Determine the (x, y) coordinate at the center of the cell enclosing the given text.  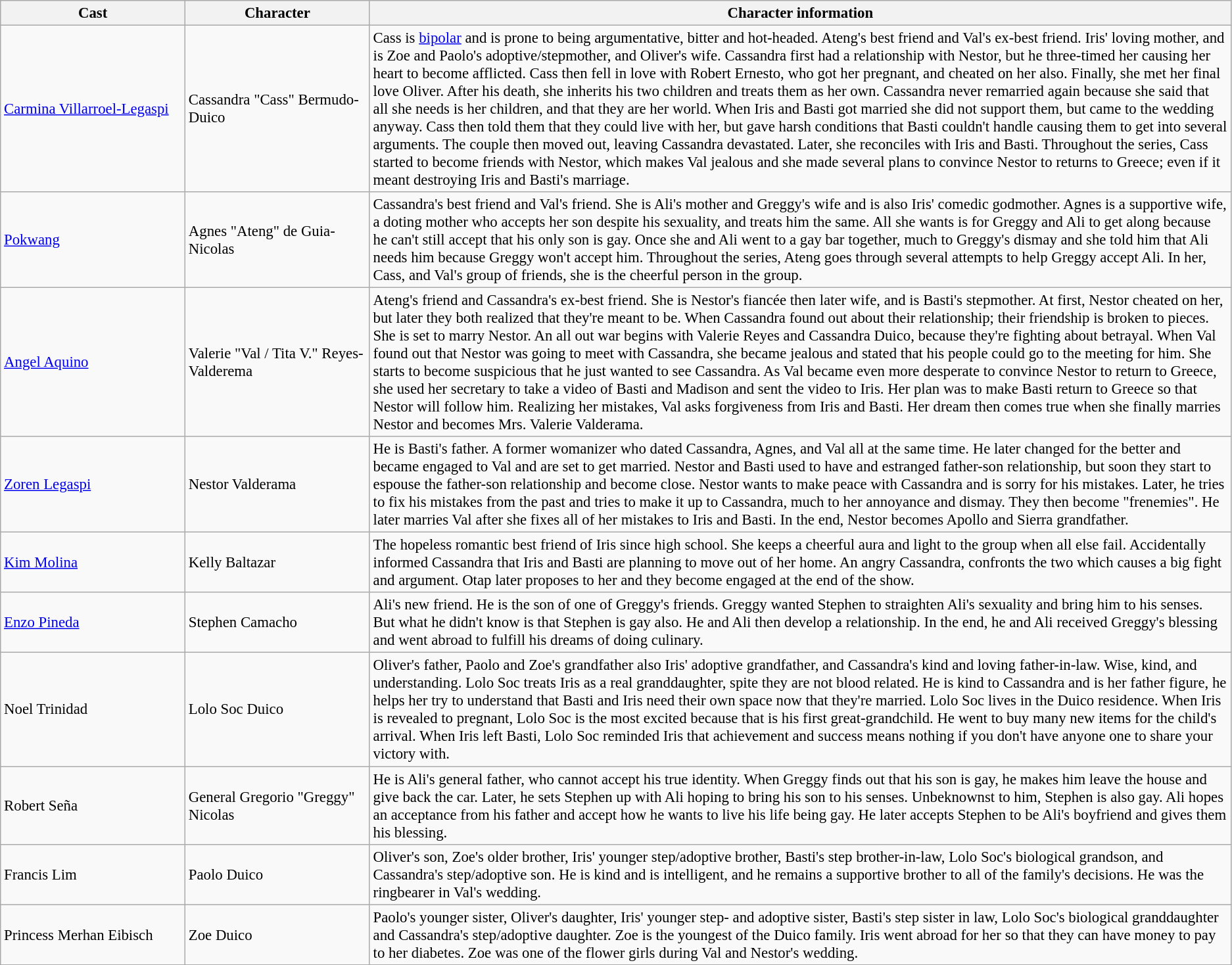
Lolo Soc Duico (277, 710)
Zoren Legaspi (93, 484)
Zoe Duico (277, 935)
Princess Merhan Eibisch (93, 935)
Valerie "Val / Tita V." Reyes-Valderema (277, 363)
Kelly Baltazar (277, 563)
Character information (800, 13)
Francis Lim (93, 874)
Cast (93, 13)
Noel Trinidad (93, 710)
Carmina Villarroel-Legaspi (93, 109)
General Gregorio "Greggy" Nicolas (277, 806)
Paolo Duico (277, 874)
Agnes "Ateng" de Guia-Nicolas (277, 240)
Angel Aquino (93, 363)
Character (277, 13)
Kim Molina (93, 563)
Nestor Valderama (277, 484)
Stephen Camacho (277, 623)
Pokwang (93, 240)
Enzo Pineda (93, 623)
Robert Seña (93, 806)
Cassandra "Cass" Bermudo-Duico (277, 109)
